Capture the cell that displays the provided text and extract its [x, y] central coordinate. 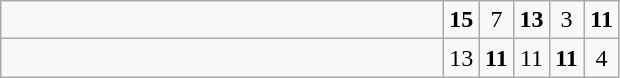
7 [496, 20]
4 [602, 58]
15 [462, 20]
3 [566, 20]
